Locate the cell with the specified text and output its [x, y] center coordinate. 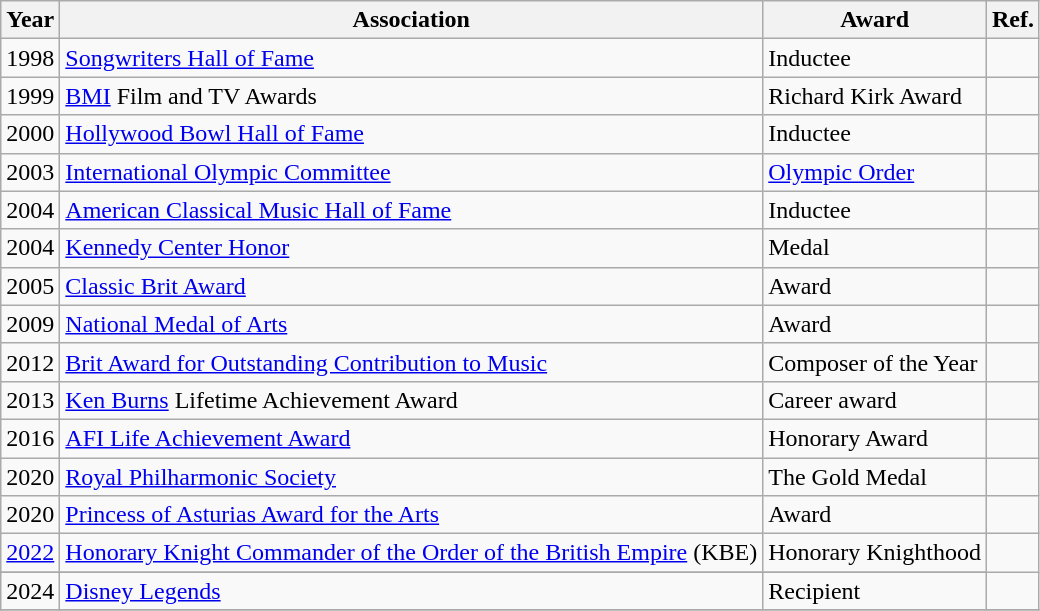
2013 [30, 400]
Songwriters Hall of Fame [412, 58]
Princess of Asturias Award for the Arts [412, 515]
2016 [30, 438]
Composer of the Year [875, 362]
1999 [30, 96]
2022 [30, 553]
The Gold Medal [875, 477]
Ken Burns Lifetime Achievement Award [412, 400]
2012 [30, 362]
Medal [875, 248]
Honorary Knighthood [875, 553]
Brit Award for Outstanding Contribution to Music [412, 362]
2009 [30, 324]
AFI Life Achievement Award [412, 438]
International Olympic Committee [412, 172]
Career award [875, 400]
Classic Brit Award [412, 286]
American Classical Music Hall of Fame [412, 210]
Association [412, 20]
BMI Film and TV Awards [412, 96]
1998 [30, 58]
Recipient [875, 591]
2024 [30, 591]
Ref. [1012, 20]
Year [30, 20]
Olympic Order [875, 172]
Royal Philharmonic Society [412, 477]
2000 [30, 134]
Kennedy Center Honor [412, 248]
Disney Legends [412, 591]
2003 [30, 172]
Honorary Award [875, 438]
Honorary Knight Commander of the Order of the British Empire (KBE) [412, 553]
Hollywood Bowl Hall of Fame [412, 134]
Richard Kirk Award [875, 96]
2005 [30, 286]
National Medal of Arts [412, 324]
